Return [x, y] of the center of cell containing provided text 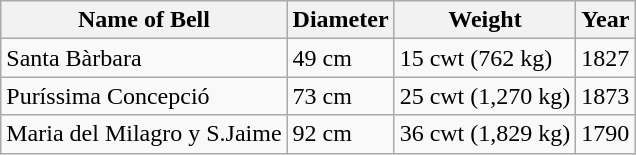
Puríssima Concepció [144, 96]
Weight [485, 20]
Year [606, 20]
92 cm [340, 134]
Santa Bàrbara [144, 58]
Diameter [340, 20]
36 cwt (1,829 kg) [485, 134]
1827 [606, 58]
1873 [606, 96]
15 cwt (762 kg) [485, 58]
25 cwt (1,270 kg) [485, 96]
Maria del Milagro y S.Jaime [144, 134]
1790 [606, 134]
73 cm [340, 96]
Name of Bell [144, 20]
49 cm [340, 58]
